Capture the cell that displays the provided text and extract its [x, y] central coordinate. 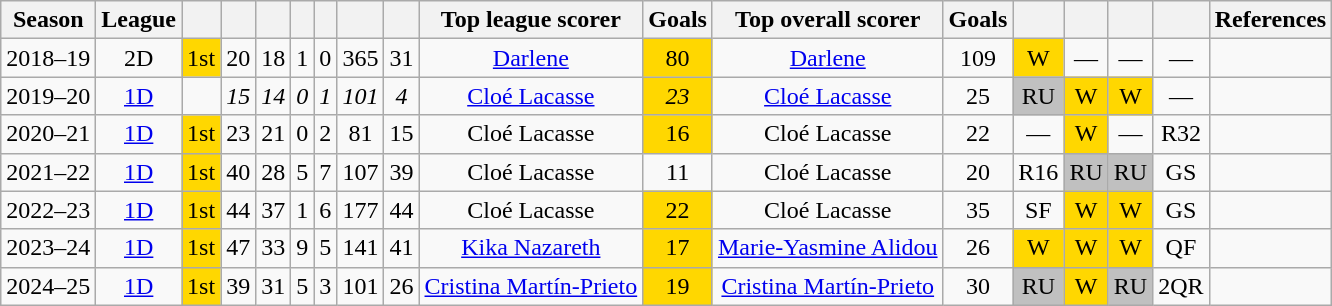
2 [326, 134]
28 [274, 172]
33 [274, 248]
16 [678, 134]
107 [360, 172]
2021–22 [48, 172]
Season [48, 20]
4 [402, 96]
2020–21 [48, 134]
25 [978, 96]
14 [274, 96]
2D [139, 58]
League [139, 20]
2024–25 [48, 286]
21 [274, 134]
2023–24 [48, 248]
35 [978, 210]
6 [326, 210]
80 [678, 58]
365 [360, 58]
References [1270, 20]
2022–23 [48, 210]
40 [238, 172]
109 [978, 58]
81 [360, 134]
SF [1038, 210]
47 [238, 248]
2018–19 [48, 58]
18 [274, 58]
2019–20 [48, 96]
41 [402, 248]
30 [978, 286]
Top overall scorer [828, 20]
Marie-Yasmine Alidou [828, 248]
Kika Nazareth [531, 248]
177 [360, 210]
9 [302, 248]
17 [678, 248]
7 [326, 172]
3 [326, 286]
37 [274, 210]
11 [678, 172]
19 [678, 286]
Top league scorer [531, 20]
R16 [1038, 172]
2QR [1181, 286]
R32 [1181, 134]
QF [1181, 248]
141 [360, 248]
